Find where the given text appears and provide that cell's center as [x, y] coordinate. 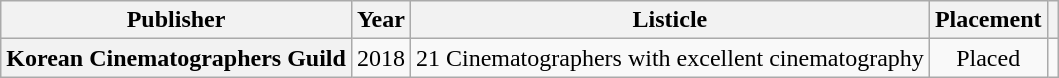
Publisher [176, 20]
Listicle [670, 20]
Placement [988, 20]
2018 [380, 58]
21 Cinematographers with excellent cinematography [670, 58]
Placed [988, 58]
Korean Cinematographers Guild [176, 58]
Year [380, 20]
